Provide the [X, Y] coordinate of the cell's center where the given text is located.  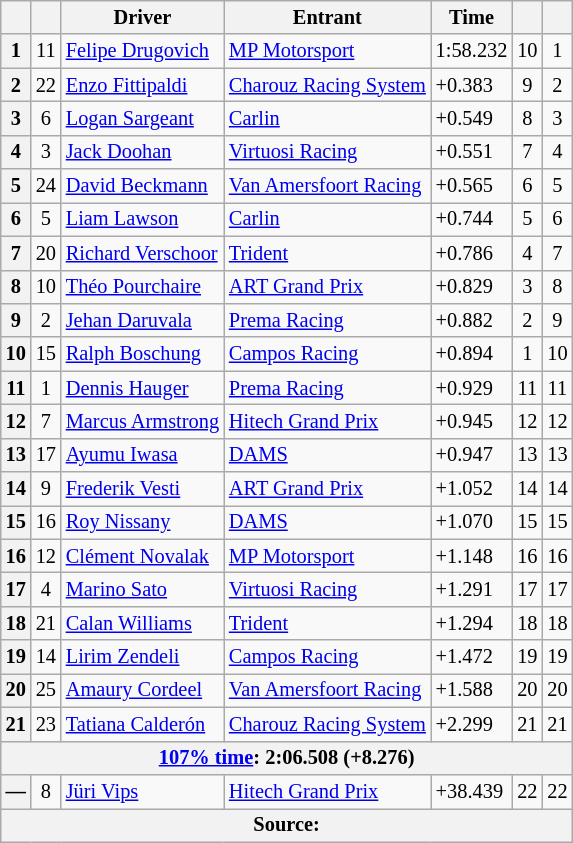
Amaury Cordeel [142, 690]
107% time: 2:06.508 (+8.276) [287, 758]
+0.565 [472, 186]
Roy Nissany [142, 522]
Liam Lawson [142, 219]
+1.472 [472, 657]
Jüri Vips [142, 791]
1:58.232 [472, 51]
+1.070 [472, 522]
+0.551 [472, 152]
+1.052 [472, 489]
Marino Sato [142, 589]
+0.929 [472, 388]
+0.744 [472, 219]
Time [472, 17]
+0.882 [472, 320]
+2.299 [472, 724]
Source: [287, 825]
Driver [142, 17]
— [16, 791]
Marcus Armstrong [142, 421]
25 [46, 690]
+0.894 [472, 354]
+0.945 [472, 421]
Enzo Fittipaldi [142, 85]
+0.947 [472, 455]
+1.294 [472, 623]
Ayumu Iwasa [142, 455]
Logan Sargeant [142, 118]
Dennis Hauger [142, 388]
Tatiana Calderón [142, 724]
Lirim Zendeli [142, 657]
+0.383 [472, 85]
Calan Williams [142, 623]
Théo Pourchaire [142, 287]
Jehan Daruvala [142, 320]
+0.829 [472, 287]
+1.291 [472, 589]
Felipe Drugovich [142, 51]
+0.549 [472, 118]
+1.148 [472, 556]
Entrant [328, 17]
+0.786 [472, 253]
+1.588 [472, 690]
David Beckmann [142, 186]
23 [46, 724]
Ralph Boschung [142, 354]
+38.439 [472, 791]
Richard Verschoor [142, 253]
Frederik Vesti [142, 489]
Jack Doohan [142, 152]
Clément Novalak [142, 556]
24 [46, 186]
